Capture the cell that displays the provided text and extract its (X, Y) central coordinate. 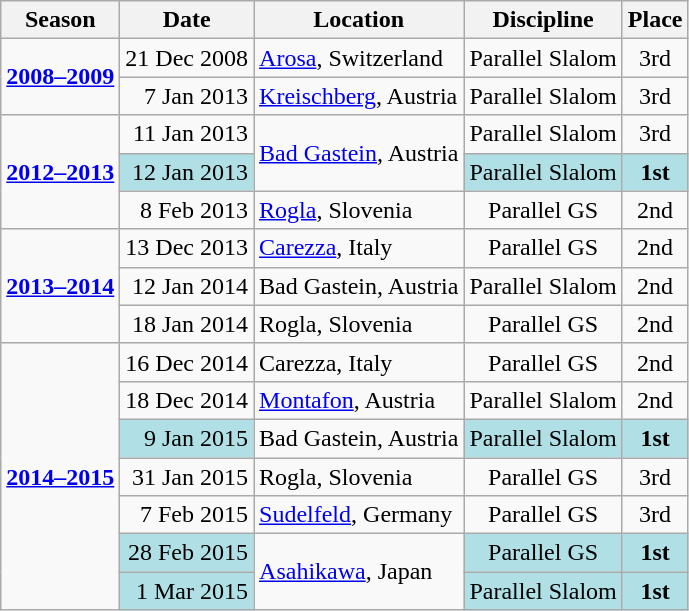
2013–2014 (60, 286)
21 Dec 2008 (187, 58)
2012–2013 (60, 172)
31 Jan 2015 (187, 477)
8 Feb 2013 (187, 210)
1 Mar 2015 (187, 591)
Montafon, Austria (359, 400)
13 Dec 2013 (187, 248)
Sudelfeld, Germany (359, 515)
Place (655, 20)
11 Jan 2013 (187, 134)
12 Jan 2013 (187, 172)
2008–2009 (60, 77)
7 Feb 2015 (187, 515)
9 Jan 2015 (187, 438)
12 Jan 2014 (187, 286)
18 Dec 2014 (187, 400)
28 Feb 2015 (187, 553)
Season (60, 20)
Discipline (543, 20)
Date (187, 20)
2014–2015 (60, 476)
Arosa, Switzerland (359, 58)
Kreischberg, Austria (359, 96)
7 Jan 2013 (187, 96)
Asahikawa, Japan (359, 572)
Location (359, 20)
16 Dec 2014 (187, 362)
18 Jan 2014 (187, 324)
